Search for the cell housing the specified text and yield its [x, y] center coordinate. 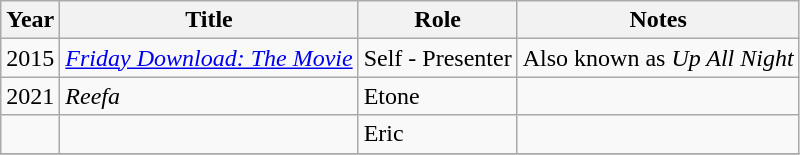
Notes [658, 20]
Title [209, 20]
Self - Presenter [438, 58]
2021 [30, 96]
Eric [438, 134]
Year [30, 20]
Role [438, 20]
Friday Download: The Movie [209, 58]
2015 [30, 58]
Also known as Up All Night [658, 58]
Etone [438, 96]
Reefa [209, 96]
